Provide the (x, y) coordinate of the cell's center where the given text is located.  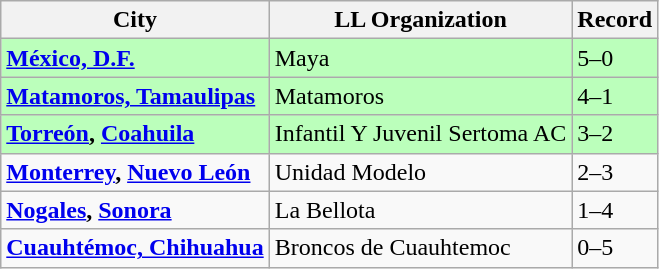
5–0 (615, 58)
Unidad Modelo (420, 172)
Matamoros, Tamaulipas (135, 96)
Infantil Y Juvenil Sertoma AC (420, 134)
Nogales, Sonora (135, 210)
Record (615, 20)
0–5 (615, 248)
LL Organization (420, 20)
Broncos de Cuauhtemoc (420, 248)
La Bellota (420, 210)
Monterrey, Nuevo León (135, 172)
2–3 (615, 172)
City (135, 20)
México, D.F. (135, 58)
1–4 (615, 210)
Matamoros (420, 96)
4–1 (615, 96)
Torreón, Coahuila (135, 134)
3–2 (615, 134)
Cuauhtémoc, Chihuahua (135, 248)
Maya (420, 58)
